Output the (x, y) coordinate of the center of the cell containing the given text.  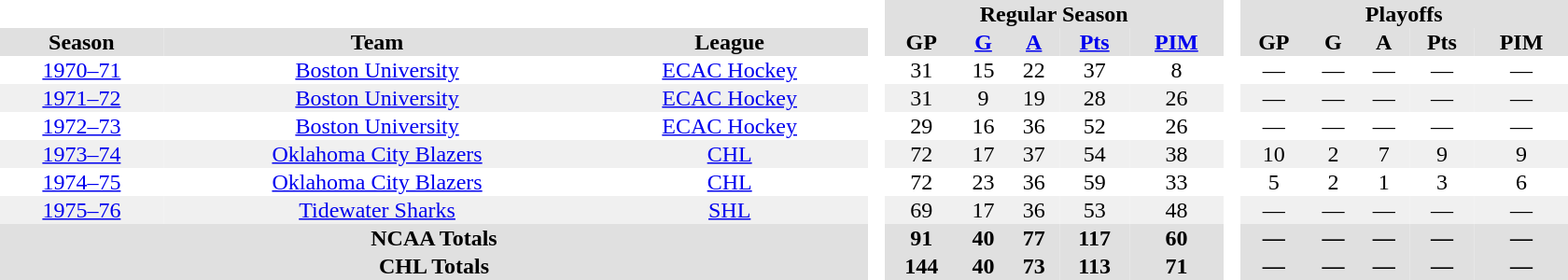
28 (1095, 98)
SHL (730, 210)
1971–72 (82, 98)
77 (1034, 238)
22 (1034, 70)
1973–74 (82, 154)
16 (983, 126)
73 (1034, 266)
117 (1095, 238)
8 (1177, 70)
3 (1442, 182)
1975–76 (82, 210)
Playoffs (1404, 14)
15 (983, 70)
1974–75 (82, 182)
53 (1095, 210)
38 (1177, 154)
1 (1384, 182)
NCAA Totals (434, 238)
Season (82, 42)
5 (1273, 182)
1970–71 (82, 70)
71 (1177, 266)
10 (1273, 154)
52 (1095, 126)
23 (983, 182)
91 (921, 238)
144 (921, 266)
113 (1095, 266)
6 (1521, 182)
19 (1034, 98)
29 (921, 126)
League (730, 42)
54 (1095, 154)
69 (921, 210)
CHL Totals (434, 266)
48 (1177, 210)
7 (1384, 154)
Tidewater Sharks (377, 210)
Regular Season (1054, 14)
59 (1095, 182)
60 (1177, 238)
33 (1177, 182)
1972–73 (82, 126)
Team (377, 42)
